Provide the (X, Y) coordinate of the cell's center where the given text is located.  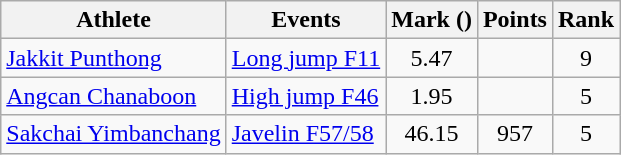
Angcan Chanaboon (114, 96)
Javelin F57/58 (306, 134)
Points (514, 20)
5.47 (432, 58)
Athlete (114, 20)
Long jump F11 (306, 58)
Rank (586, 20)
Mark () (432, 20)
9 (586, 58)
Sakchai Yimbanchang (114, 134)
46.15 (432, 134)
Jakkit Punthong (114, 58)
Events (306, 20)
1.95 (432, 96)
957 (514, 134)
High jump F46 (306, 96)
